Determine the [x, y] coordinate at the center of the cell enclosing the given text.  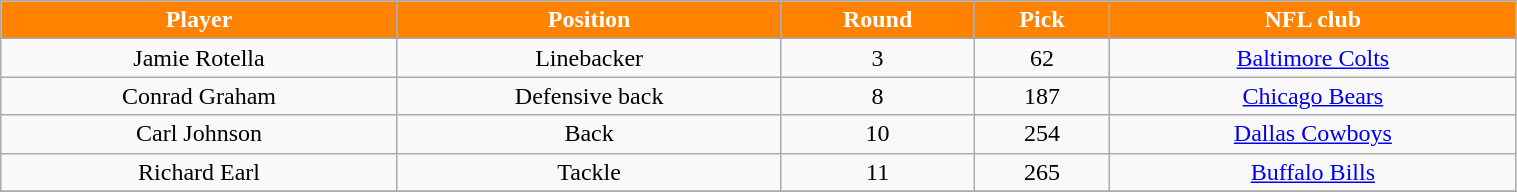
Position [589, 20]
NFL club [1313, 20]
Carl Johnson [200, 134]
8 [878, 96]
Round [878, 20]
10 [878, 134]
Tackle [589, 172]
62 [1042, 58]
Conrad Graham [200, 96]
Jamie Rotella [200, 58]
265 [1042, 172]
Back [589, 134]
3 [878, 58]
Baltimore Colts [1313, 58]
Buffalo Bills [1313, 172]
Dallas Cowboys [1313, 134]
Defensive back [589, 96]
Richard Earl [200, 172]
Pick [1042, 20]
Player [200, 20]
187 [1042, 96]
11 [878, 172]
254 [1042, 134]
Chicago Bears [1313, 96]
Linebacker [589, 58]
